Capture the cell that displays the provided text and extract its [X, Y] central coordinate. 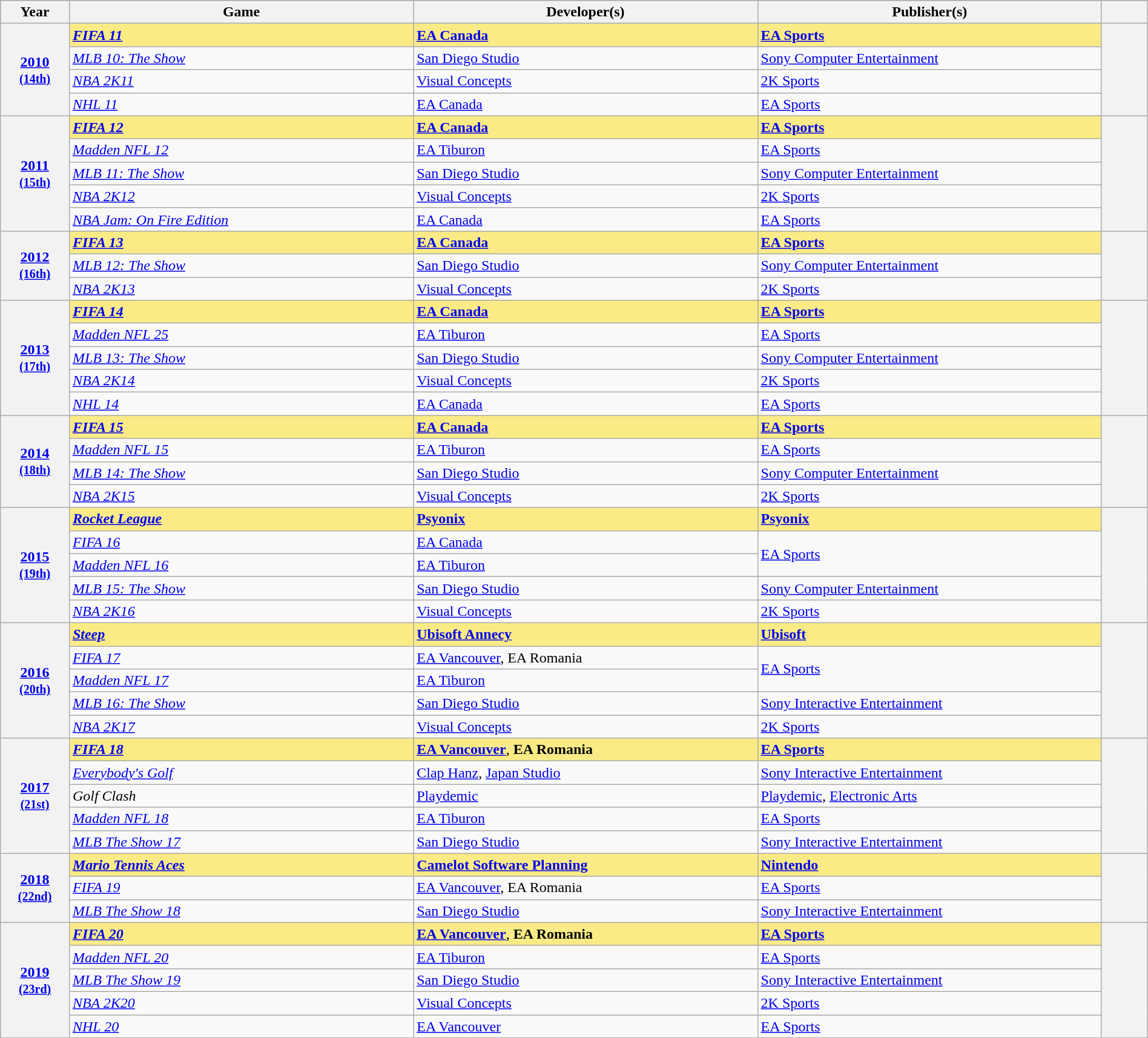
Madden NFL 20 [241, 957]
MLB 13: The Show [241, 358]
FIFA 11 [241, 35]
FIFA 12 [241, 127]
Developer(s) [586, 12]
Playdemic, Electronic Arts [929, 796]
NHL 14 [241, 404]
NBA 2K11 [241, 81]
MLB The Show 18 [241, 911]
EA Vancouver [586, 1026]
2017 (21st) [35, 796]
Madden NFL 17 [241, 681]
Rocket League [241, 519]
NBA Jam: On Fire Edition [241, 219]
Camelot Software Planning [586, 865]
NBA 2K14 [241, 381]
Ubisoft [929, 634]
Everybody's Golf [241, 773]
2019 (23rd) [35, 980]
MLB 14: The Show [241, 473]
2012 (16th) [35, 265]
MLB 10: The Show [241, 58]
NBA 2K12 [241, 196]
MLB 15: The Show [241, 588]
NHL 20 [241, 1026]
Madden NFL 15 [241, 450]
Madden NFL 16 [241, 565]
FIFA 15 [241, 427]
Playdemic [586, 796]
NBA 2K17 [241, 727]
FIFA 18 [241, 750]
FIFA 17 [241, 657]
Golf Clash [241, 796]
Madden NFL 12 [241, 150]
2018 (22nd) [35, 888]
NHL 11 [241, 104]
MLB The Show 17 [241, 842]
Publisher(s) [929, 12]
Ubisoft Annecy [586, 634]
Steep [241, 634]
2015 (19th) [35, 565]
MLB 12: The Show [241, 265]
Nintendo [929, 865]
FIFA 13 [241, 242]
NBA 2K16 [241, 611]
Clap Hanz, Japan Studio [586, 773]
NBA 2K20 [241, 1003]
2016 (20th) [35, 680]
NBA 2K13 [241, 289]
2011 (15th) [35, 173]
FIFA 14 [241, 312]
FIFA 20 [241, 934]
2010 (14th) [35, 70]
2014 (18th) [35, 461]
MLB The Show 19 [241, 980]
FIFA 19 [241, 888]
MLB 11: The Show [241, 173]
Madden NFL 18 [241, 819]
Mario Tennis Aces [241, 865]
MLB 16: The Show [241, 704]
Game [241, 12]
Madden NFL 25 [241, 335]
Year [35, 12]
2013 (17th) [35, 358]
FIFA 16 [241, 542]
NBA 2K15 [241, 496]
